Scan for the cell matching the given text and deliver its [X, Y] coordinate at center. 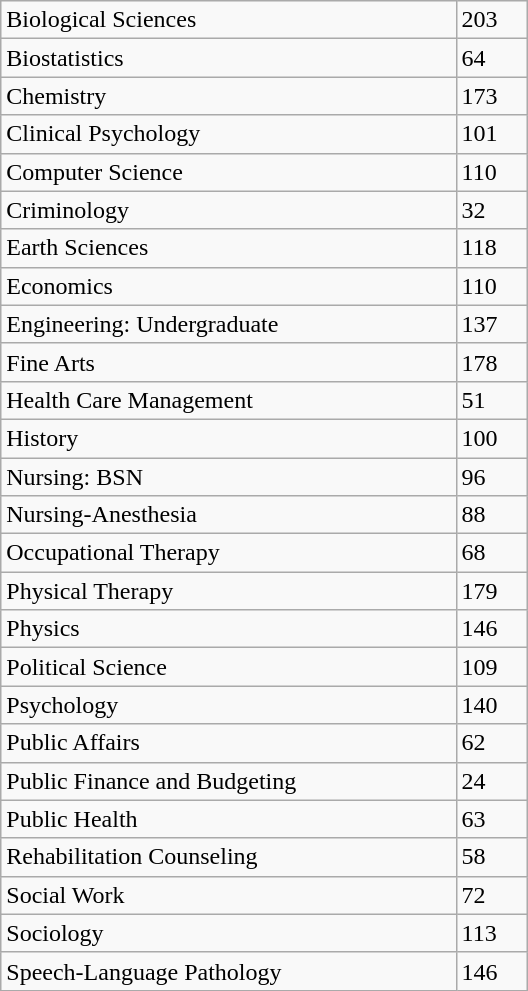
179 [492, 591]
Nursing-Anesthesia [228, 515]
96 [492, 477]
Public Affairs [228, 743]
88 [492, 515]
137 [492, 324]
101 [492, 134]
Clinical Psychology [228, 134]
Nursing: BSN [228, 477]
72 [492, 895]
51 [492, 400]
63 [492, 819]
32 [492, 210]
109 [492, 667]
Chemistry [228, 96]
Speech-Language Pathology [228, 971]
Fine Arts [228, 362]
Social Work [228, 895]
100 [492, 438]
Biological Sciences [228, 20]
Biostatistics [228, 58]
58 [492, 857]
62 [492, 743]
64 [492, 58]
Psychology [228, 705]
Public Health [228, 819]
Criminology [228, 210]
Earth Sciences [228, 248]
178 [492, 362]
Occupational Therapy [228, 553]
Engineering: Undergraduate [228, 324]
118 [492, 248]
113 [492, 933]
140 [492, 705]
Economics [228, 286]
Physics [228, 629]
68 [492, 553]
Public Finance and Budgeting [228, 781]
Sociology [228, 933]
Physical Therapy [228, 591]
173 [492, 96]
203 [492, 20]
Political Science [228, 667]
24 [492, 781]
Health Care Management [228, 400]
History [228, 438]
Rehabilitation Counseling [228, 857]
Computer Science [228, 172]
